Search for the cell housing the specified text and yield its [x, y] center coordinate. 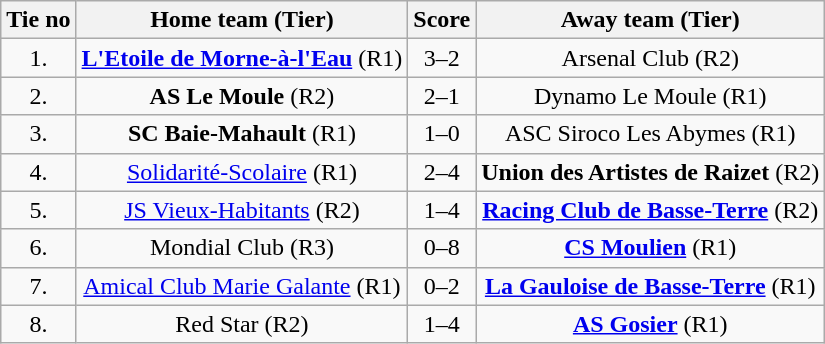
0–8 [442, 248]
Score [442, 20]
CS Moulien (R1) [650, 248]
2–1 [442, 96]
Tie no [38, 20]
7. [38, 286]
Solidarité-Scolaire (R1) [242, 172]
Racing Club de Basse-Terre (R2) [650, 210]
Home team (Tier) [242, 20]
Dynamo Le Moule (R1) [650, 96]
Away team (Tier) [650, 20]
Red Star (R2) [242, 324]
1. [38, 58]
La Gauloise de Basse-Terre (R1) [650, 286]
AS Le Moule (R2) [242, 96]
Mondial Club (R3) [242, 248]
Union des Artistes de Raizet (R2) [650, 172]
2. [38, 96]
1–0 [442, 134]
6. [38, 248]
3–2 [442, 58]
JS Vieux-Habitants (R2) [242, 210]
8. [38, 324]
SC Baie-Mahault (R1) [242, 134]
L'Etoile de Morne-à-l'Eau (R1) [242, 58]
Amical Club Marie Galante (R1) [242, 286]
4. [38, 172]
ASC Siroco Les Abymes (R1) [650, 134]
AS Gosier (R1) [650, 324]
2–4 [442, 172]
Arsenal Club (R2) [650, 58]
3. [38, 134]
0–2 [442, 286]
5. [38, 210]
